For the text-containing cell, return its midpoint in (X, Y) coordinate format. 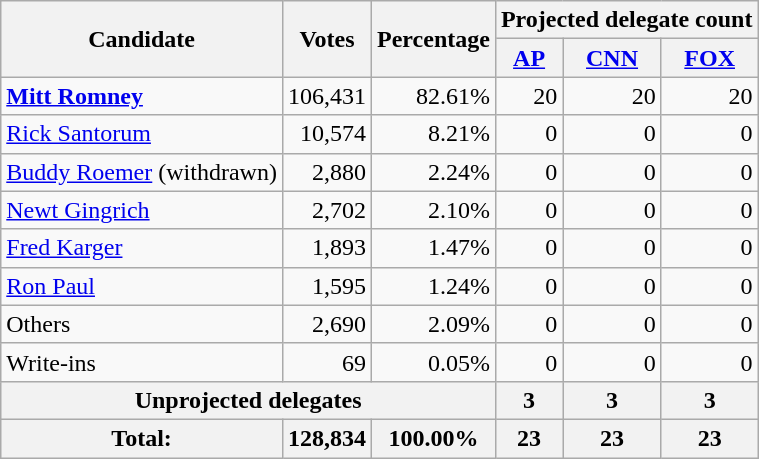
1.47% (434, 248)
Ron Paul (142, 286)
Percentage (434, 39)
10,574 (326, 134)
106,431 (326, 96)
Unprojected delegates (248, 400)
2.09% (434, 324)
100.00% (434, 438)
Total: (142, 438)
Newt Gingrich (142, 210)
0.05% (434, 362)
Votes (326, 39)
128,834 (326, 438)
1,893 (326, 248)
2,690 (326, 324)
Rick Santorum (142, 134)
AP (528, 58)
2,702 (326, 210)
FOX (710, 58)
Candidate (142, 39)
Buddy Roemer (withdrawn) (142, 172)
Fred Karger (142, 248)
Projected delegate count (626, 20)
82.61% (434, 96)
2.10% (434, 210)
1.24% (434, 286)
2.24% (434, 172)
Others (142, 324)
CNN (612, 58)
69 (326, 362)
Write-ins (142, 362)
8.21% (434, 134)
Mitt Romney (142, 96)
2,880 (326, 172)
1,595 (326, 286)
